Return the [x, y] coordinate for the center point of the cell that contains the specified text.  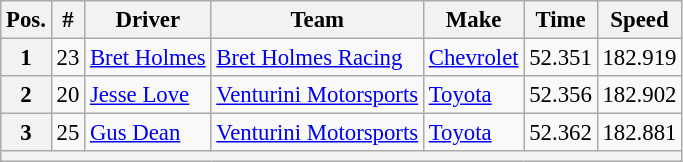
Gus Dean [148, 133]
25 [68, 133]
Bret Holmes Racing [317, 58]
3 [26, 133]
23 [68, 58]
Make [473, 20]
1 [26, 58]
182.902 [640, 95]
Time [560, 20]
52.356 [560, 95]
182.881 [640, 133]
Pos. [26, 20]
Chevrolet [473, 58]
2 [26, 95]
# [68, 20]
Team [317, 20]
52.362 [560, 133]
20 [68, 95]
Bret Holmes [148, 58]
Driver [148, 20]
Jesse Love [148, 95]
52.351 [560, 58]
Speed [640, 20]
182.919 [640, 58]
